Return (x, y) of the center of cell containing provided text 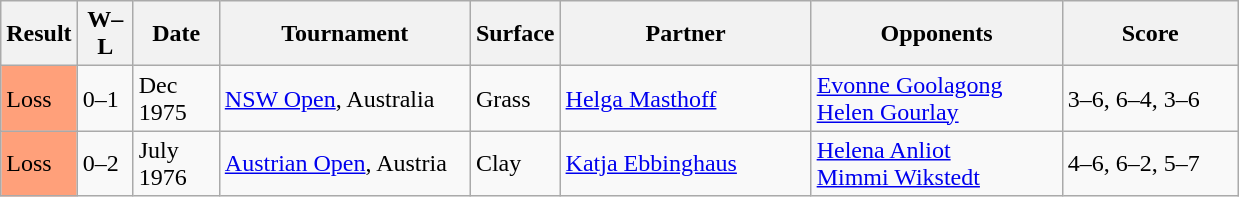
Katja Ebbinghaus (686, 164)
Tournament (344, 34)
Helga Masthoff (686, 98)
Opponents (936, 34)
0–2 (105, 164)
Result (39, 34)
3–6, 6–4, 3–6 (1150, 98)
NSW Open, Australia (344, 98)
0–1 (105, 98)
Evonne Goolagong Helen Gourlay (936, 98)
W–L (105, 34)
Score (1150, 34)
Partner (686, 34)
July 1976 (176, 164)
Dec 1975 (176, 98)
Helena Anliot Mimmi Wikstedt (936, 164)
Surface (515, 34)
Clay (515, 164)
4–6, 6–2, 5–7 (1150, 164)
Date (176, 34)
Austrian Open, Austria (344, 164)
Grass (515, 98)
